For the text-containing cell, return its midpoint in (x, y) coordinate format. 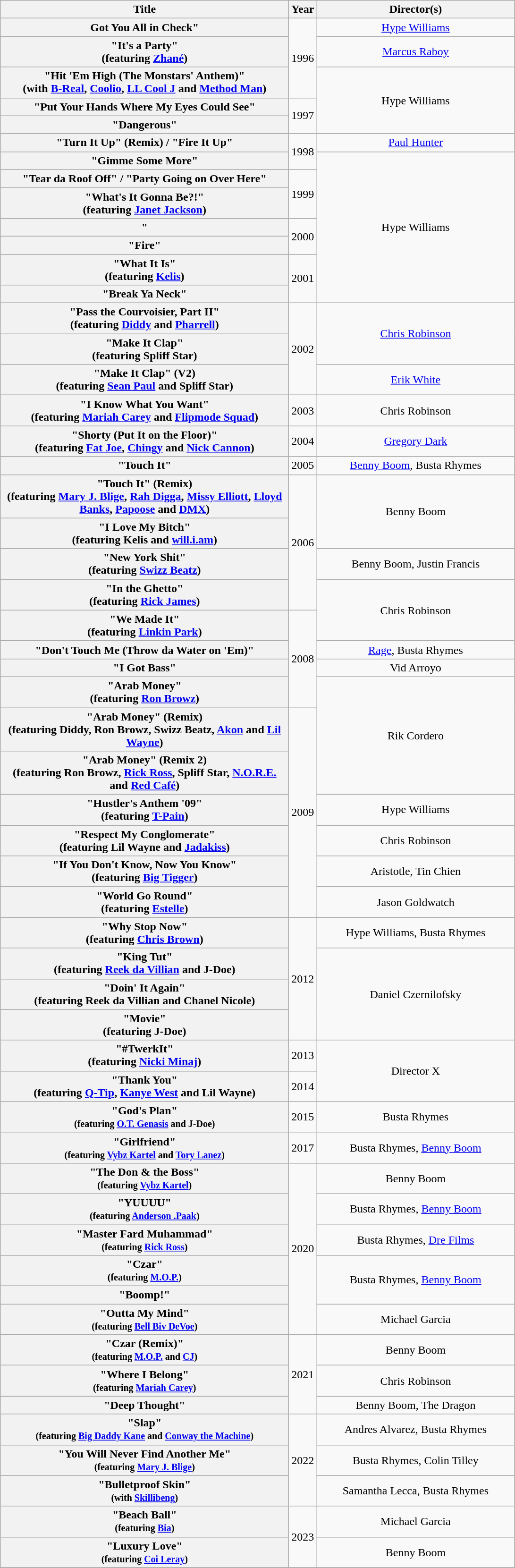
"Slap"(featuring Big Daddy Kane and Conway the Machine) (144, 1430)
"It's a Party"(featuring Zhané) (144, 52)
Director X (415, 1071)
Busta Rhymes, Dre Films (415, 1240)
"King Tut"(featuring Reek da Villian and J-Doe) (144, 963)
"The Don & the Boss"(featuring Vybz Kartel) (144, 1178)
Daniel Czernilofsky (415, 994)
1999 (303, 194)
"World Go Round"(featuring Estelle) (144, 902)
2022 (303, 1460)
"Arab Money"(featuring Ron Browz) (144, 692)
Gregory Dark (415, 441)
"Touch It" (Remix)(featuring Mary J. Blige, Rah Digga, Missy Elliott, Lloyd Banks, Papoose and DMX) (144, 496)
"I Know What You Want"(featuring Mariah Carey and Flipmode Squad) (144, 411)
"YUUUU"(featuring Anderson .Paak) (144, 1209)
2004 (303, 441)
"Thank You"(featuring Q-Tip, Kanye West and Lil Wayne) (144, 1086)
"Fire" (144, 245)
"Where I Belong"(featuring Mariah Carey) (144, 1381)
"You Will Never Find Another Me"(featuring Mary J. Blige) (144, 1460)
2005 (303, 466)
"If You Don't Know, Now You Know"(featuring Big Tigger) (144, 872)
2023 (303, 1537)
Year (303, 9)
"Arab Money" (Remix)(featuring Diddy, Ron Browz, Swizz Beatz, Akon and Lil Wayne) (144, 729)
Vid Arroyo (415, 668)
2017 (303, 1147)
"Make It Clap" (V2)(featuring Sean Paul and Spliff Star) (144, 380)
"Hit 'Em High (The Monstars' Anthem)"(with B-Real, Coolio, LL Cool J and Method Man) (144, 82)
"New York Shit"(featuring Swizz Beatz) (144, 564)
"Deep Thought" (144, 1405)
" (144, 227)
"Doin' It Again"(featuring Reek da Villian and Chanel Nicole) (144, 994)
"Why Stop Now"(featuring Chris Brown) (144, 933)
"Master Fard Muhammad"(featuring Rick Ross) (144, 1240)
"Respect My Conglomerate"(featuring Lil Wayne and Jadakiss) (144, 840)
1997 (303, 116)
2020 (303, 1248)
Director(s) (415, 9)
2000 (303, 236)
Busta Rhymes (415, 1117)
"Hustler's Anthem '09"(featuring T-Pain) (144, 810)
"Dangerous" (144, 125)
"Boomp!" (144, 1295)
2009 (303, 812)
2003 (303, 411)
2001 (303, 279)
"Put Your Hands Where My Eyes Could See" (144, 107)
Erik White (415, 380)
"Make It Clap"(featuring Spliff Star) (144, 349)
"We Made It"(featuring Linkin Park) (144, 625)
Benny Boom, The Dragon (415, 1405)
Benny Boom, Busta Rhymes (415, 466)
2006 (303, 542)
2002 (303, 349)
"Shorty (Put It on the Floor)"(featuring Fat Joe, Chingy and Nick Cannon) (144, 441)
"Czar (Remix)"(featuring M.O.P. and CJ) (144, 1350)
2013 (303, 1056)
Benny Boom, Justin Francis (415, 564)
"Break Ya Neck" (144, 294)
"Arab Money" (Remix 2)(featuring Ron Browz, Rick Ross, Spliff Star, N.O.R.E. and Red Café) (144, 773)
"#TwerkIt"(featuring Nicki Minaj) (144, 1056)
"Movie"(featuring J-Doe) (144, 1025)
"In the Ghetto"(featuring Rick James) (144, 595)
"Girlfriend"(featuring Vybz Kartel and Tory Lanez) (144, 1147)
1998 (303, 152)
2008 (303, 659)
"Don't Touch Me (Throw da Water on 'Em)" (144, 650)
Andres Alvarez, Busta Rhymes (415, 1430)
Aristotle, Tin Chien (415, 872)
"Outta My Mind"(featuring Bell Biv DeVoe) (144, 1319)
Samantha Lecca, Busta Rhymes (415, 1491)
Jason Goldwatch (415, 902)
2014 (303, 1086)
"Touch It" (144, 466)
1996 (303, 58)
"I Got Bass" (144, 668)
2021 (303, 1374)
"Czar"(featuring M.O.P.) (144, 1271)
"Bulletproof Skin"(with Skillibeng) (144, 1491)
Hype Williams, Busta Rhymes (415, 933)
Marcus Raboy (415, 52)
Paul Hunter (415, 143)
Rik Cordero (415, 736)
"What's It Gonna Be?!"(featuring Janet Jackson) (144, 203)
"Turn It Up" (Remix) / "Fire It Up" (144, 143)
Rage, Busta Rhymes (415, 650)
2015 (303, 1117)
Busta Rhymes, Colin Tilley (415, 1460)
"Pass the Courvoisier, Part II"(featuring Diddy and Pharrell) (144, 318)
Title (144, 9)
"God's Plan"(featuring O.T. Genasis and J-Doe) (144, 1117)
"Beach Ball"(featuring Bia) (144, 1521)
Got You All in Check" (144, 27)
2012 (303, 979)
"What It Is"(featuring Kelis) (144, 269)
"Gimme Some More" (144, 161)
"Luxury Love"(featuring Coi Leray) (144, 1552)
"Tear da Roof Off" / "Party Going on Over Here" (144, 178)
"I Love My Bitch"(featuring Kelis and will.i.am) (144, 534)
